Find where the given text appears and provide that cell's center as (x, y) coordinate. 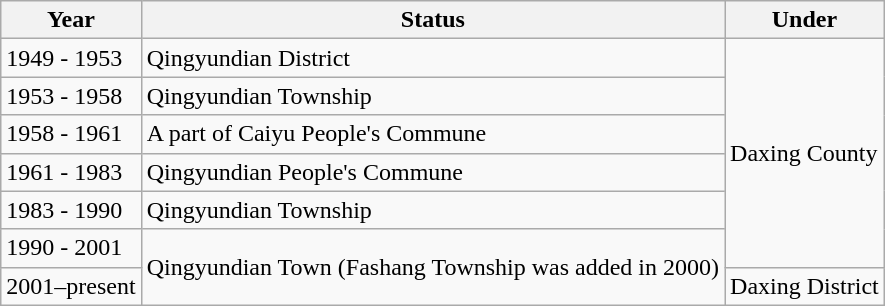
Daxing District (805, 286)
Status (432, 20)
Qingyundian Town (Fashang Township was added in 2000) (432, 267)
2001–present (71, 286)
Qingyundian District (432, 58)
1990 - 2001 (71, 248)
Under (805, 20)
1953 - 1958 (71, 96)
Year (71, 20)
1983 - 1990 (71, 210)
Qingyundian People's Commune (432, 172)
1958 - 1961 (71, 134)
Daxing County (805, 153)
1961 - 1983 (71, 172)
A part of Caiyu People's Commune (432, 134)
1949 - 1953 (71, 58)
